Extract the [X, Y] coordinate from the center of the cell holding the provided text.  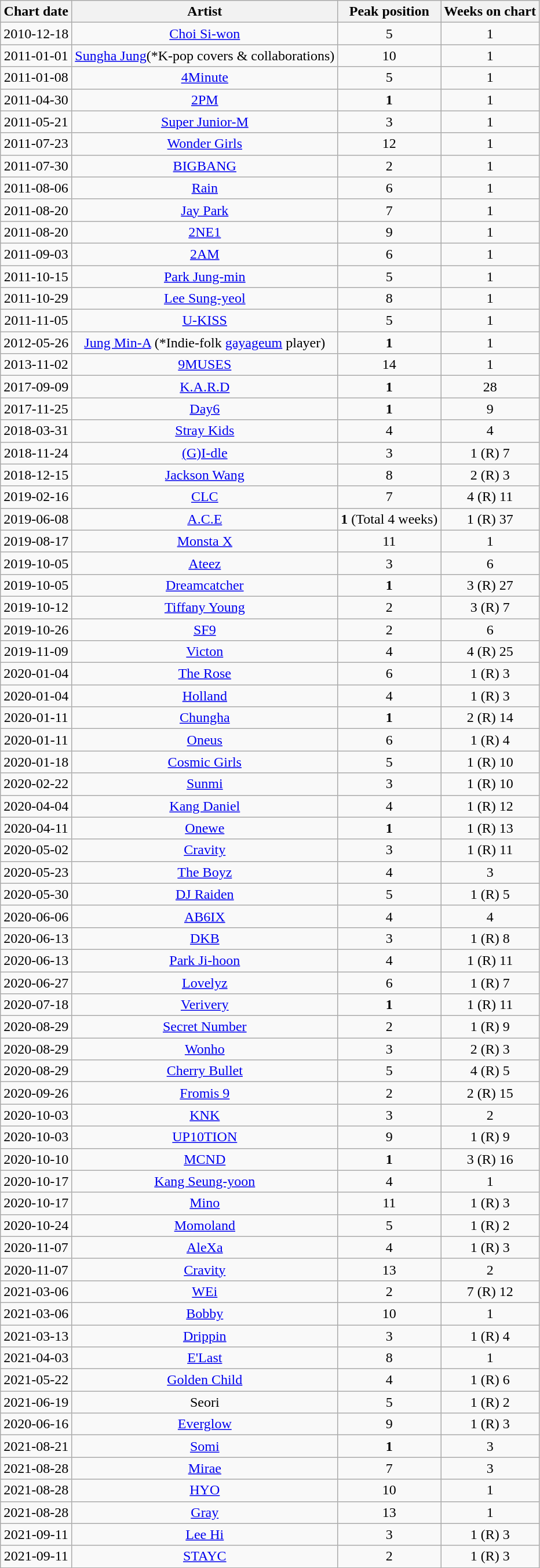
K.A.R.D [205, 387]
Jay Park [205, 210]
Artist [205, 12]
U-KISS [205, 321]
2PM [205, 100]
Victon [205, 652]
1 (R) 13 [490, 828]
2011-08-06 [36, 188]
Rain [205, 188]
2020-09-26 [36, 1093]
2011-01-08 [36, 78]
HYO [205, 1490]
Lee Hi [205, 1534]
3 (R) 27 [490, 585]
2018-11-24 [36, 453]
Ateez [205, 563]
2017-11-25 [36, 409]
Dreamcatcher [205, 585]
2011-10-29 [36, 299]
2011-04-30 [36, 100]
Wonho [205, 1049]
E'Last [205, 1358]
Kang Seung-yoon [205, 1181]
2012-05-26 [36, 343]
12 [389, 144]
2021-06-19 [36, 1402]
KNK [205, 1115]
STAYC [205, 1556]
Chungha [205, 718]
Lee Sung-yeol [205, 299]
2011-09-03 [36, 254]
UP10TION [205, 1137]
Holland [205, 696]
2NE1 [205, 232]
Fromis 9 [205, 1093]
Seori [205, 1402]
2021-03-13 [36, 1335]
14 [389, 365]
2011-05-21 [36, 122]
Jackson Wang [205, 475]
3 (R) 7 [490, 607]
2020-01-18 [36, 762]
1 (R) 37 [490, 519]
2010-12-18 [36, 34]
WEi [205, 1291]
2013-11-02 [36, 365]
2019-08-17 [36, 541]
Bobby [205, 1313]
2021-04-03 [36, 1358]
2019-10-12 [36, 607]
Verivery [205, 1005]
2011-07-23 [36, 144]
Cherry Bullet [205, 1071]
Chart date [36, 12]
BIGBANG [205, 166]
Monsta X [205, 541]
2019-10-26 [36, 629]
Choi Si-won [205, 34]
2021-08-21 [36, 1446]
2AM [205, 254]
4Minute [205, 78]
MCND [205, 1159]
Super Junior-M [205, 122]
Park Jung-min [205, 277]
2020-10-10 [36, 1159]
2020-05-30 [36, 894]
2020-04-11 [36, 828]
Stray Kids [205, 431]
DJ Raiden [205, 894]
3 (R) 16 [490, 1159]
2021-05-22 [36, 1380]
Secret Number [205, 1027]
Golden Child [205, 1380]
Tiffany Young [205, 607]
4 (R) 5 [490, 1071]
The Rose [205, 674]
Sungha Jung(*K-pop covers & collaborations) [205, 56]
SF9 [205, 629]
Cosmic Girls [205, 762]
Weeks on chart [490, 12]
Peak position [389, 12]
2020-05-23 [36, 872]
Drippin [205, 1335]
A.C.E [205, 519]
28 [490, 387]
4 (R) 25 [490, 652]
Day6 [205, 409]
1 (Total 4 weeks) [389, 519]
Everglow [205, 1424]
2011-11-05 [36, 321]
Mino [205, 1203]
The Boyz [205, 872]
DKB [205, 938]
Lovelyz [205, 983]
Sunmi [205, 784]
2020-02-22 [36, 784]
2011-10-15 [36, 277]
2020-06-06 [36, 916]
Park Ji-hoon [205, 960]
2011-07-30 [36, 166]
Wonder Girls [205, 144]
2018-12-15 [36, 475]
2011-01-01 [36, 56]
2020-04-04 [36, 806]
2 (R) 15 [490, 1093]
7 (R) 12 [490, 1291]
Somi [205, 1446]
2020-05-02 [36, 850]
AB6IX [205, 916]
Kang Daniel [205, 806]
2019-06-08 [36, 519]
Oneus [205, 740]
1 (R) 12 [490, 806]
9MUSES [205, 365]
2019-02-16 [36, 497]
2020-06-16 [36, 1424]
1 (R) 5 [490, 894]
2020-07-18 [36, 1005]
Momoland [205, 1225]
2020-06-27 [36, 983]
AleXa [205, 1247]
2019-11-09 [36, 652]
Onewe [205, 828]
1 (R) 8 [490, 938]
2020-10-24 [36, 1225]
4 (R) 11 [490, 497]
2 (R) 14 [490, 718]
Gray [205, 1512]
(G)I-dle [205, 453]
CLC [205, 497]
2018-03-31 [36, 431]
2017-09-09 [36, 387]
Mirae [205, 1468]
Jung Min-A (*Indie-folk gayageum player) [205, 343]
1 (R) 6 [490, 1380]
